Find where the given text appears and provide that cell's center as (x, y) coordinate. 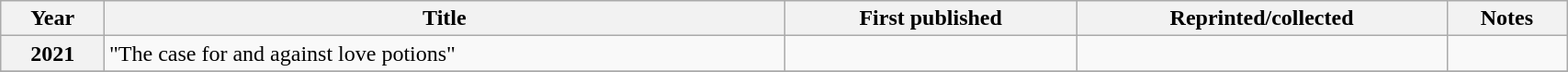
Title (445, 18)
2021 (53, 54)
First published (931, 18)
Year (53, 18)
"The case for and against love potions" (445, 54)
Reprinted/collected (1262, 18)
Notes (1506, 18)
